Return (X, Y) of the center of cell containing provided text 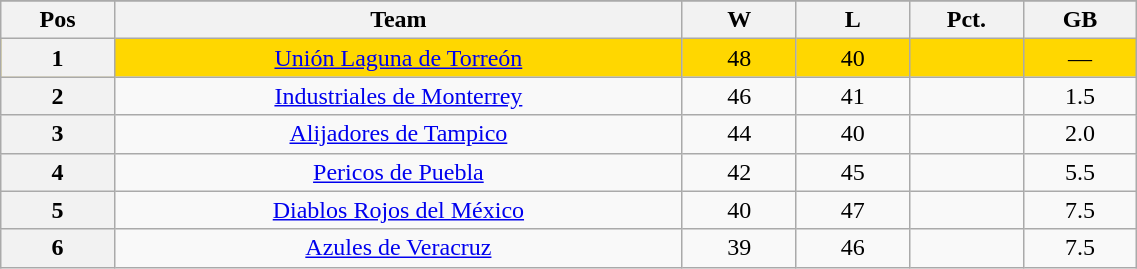
L (853, 20)
Unión Laguna de Torreón (398, 58)
39 (739, 248)
48 (739, 58)
Alijadores de Tampico (398, 134)
Pct. (967, 20)
5.5 (1080, 172)
GB (1080, 20)
— (1080, 58)
4 (58, 172)
W (739, 20)
Team (398, 20)
Pericos de Puebla (398, 172)
1 (58, 58)
Industriales de Monterrey (398, 96)
41 (853, 96)
47 (853, 210)
Azules de Veracruz (398, 248)
45 (853, 172)
Pos (58, 20)
2.0 (1080, 134)
44 (739, 134)
2 (58, 96)
Diablos Rojos del México (398, 210)
6 (58, 248)
42 (739, 172)
5 (58, 210)
1.5 (1080, 96)
3 (58, 134)
